Provide the (X, Y) coordinate of the cell's center where the given text is located.  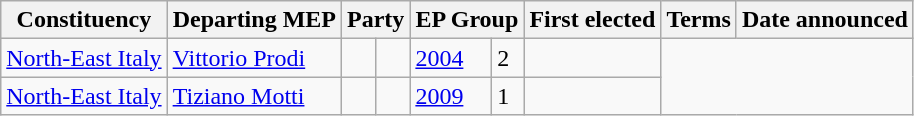
Departing MEP (254, 20)
2 (508, 58)
2004 (451, 58)
Constituency (84, 20)
EP Group (467, 20)
First elected (592, 20)
2009 (451, 96)
Vittorio Prodi (254, 58)
Date announced (824, 20)
Tiziano Motti (254, 96)
Terms (699, 20)
1 (508, 96)
Party (375, 20)
